Extract the [X, Y] coordinate from the center of the cell holding the provided text.  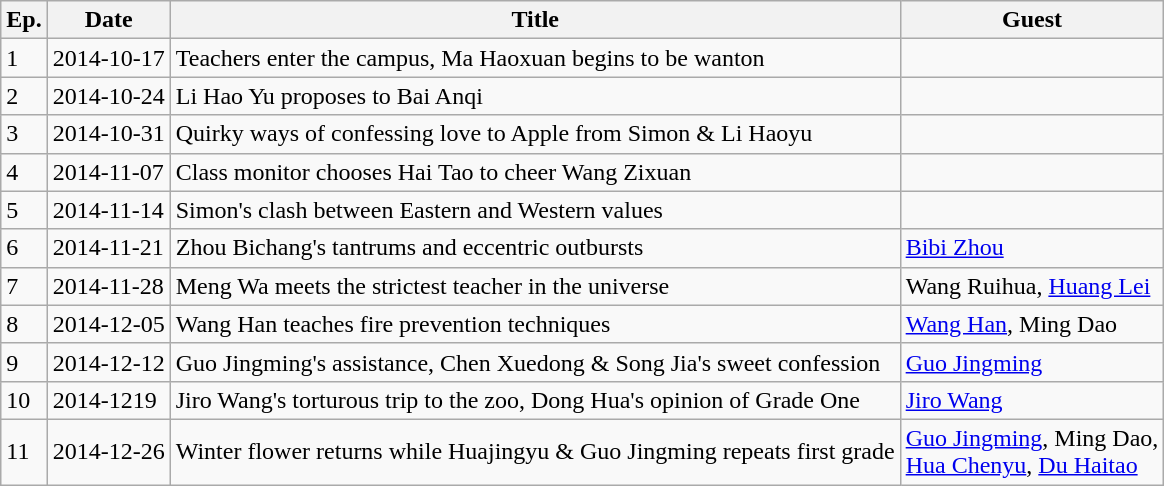
Winter flower returns while Huajingyu & Guo Jingming repeats first grade [535, 452]
Wang Ruihua, Huang Lei [1032, 286]
2014-1219 [108, 400]
4 [24, 172]
Jiro Wang's torturous trip to the zoo, Dong Hua's opinion of Grade One [535, 400]
2014-11-07 [108, 172]
Li Hao Yu proposes to Bai Anqi [535, 96]
Ep. [24, 20]
2014-11-21 [108, 248]
Meng Wa meets the strictest teacher in the universe [535, 286]
Guo Jingming, Ming Dao,Hua Chenyu, Du Haitao [1032, 452]
Quirky ways of confessing love to Apple from Simon & Li Haoyu [535, 134]
Guo Jingming's assistance, Chen Xuedong & Song Jia's sweet confession [535, 362]
Wang Han teaches fire prevention techniques [535, 324]
Title [535, 20]
2014-10-24 [108, 96]
2014-10-17 [108, 58]
11 [24, 452]
2014-12-26 [108, 452]
2014-11-28 [108, 286]
Wang Han, Ming Dao [1032, 324]
8 [24, 324]
1 [24, 58]
Teachers enter the campus, Ma Haoxuan begins to be wanton [535, 58]
Guest [1032, 20]
2 [24, 96]
2014-10-31 [108, 134]
2014-11-14 [108, 210]
Class monitor chooses Hai Tao to cheer Wang Zixuan [535, 172]
Bibi Zhou [1032, 248]
9 [24, 362]
2014-12-12 [108, 362]
5 [24, 210]
Date [108, 20]
Guo Jingming [1032, 362]
Simon's clash between Eastern and Western values [535, 210]
2014-12-05 [108, 324]
7 [24, 286]
Jiro Wang [1032, 400]
6 [24, 248]
3 [24, 134]
10 [24, 400]
Zhou Bichang's tantrums and eccentric outbursts [535, 248]
